Locate the cell with the specified text and output its [x, y] center coordinate. 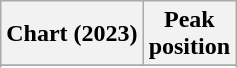
Chart (2023) [72, 34]
Peakposition [189, 34]
